Identify which cell holds the provided text, then report its [X, Y] central coordinate. 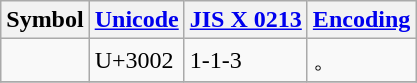
U+3002 [136, 60]
。 [361, 60]
Symbol [45, 20]
Unicode [136, 20]
JIS X 0213 [246, 20]
Encoding [361, 20]
1-1-3 [246, 60]
